Identify which cell holds the provided text, then report its [X, Y] central coordinate. 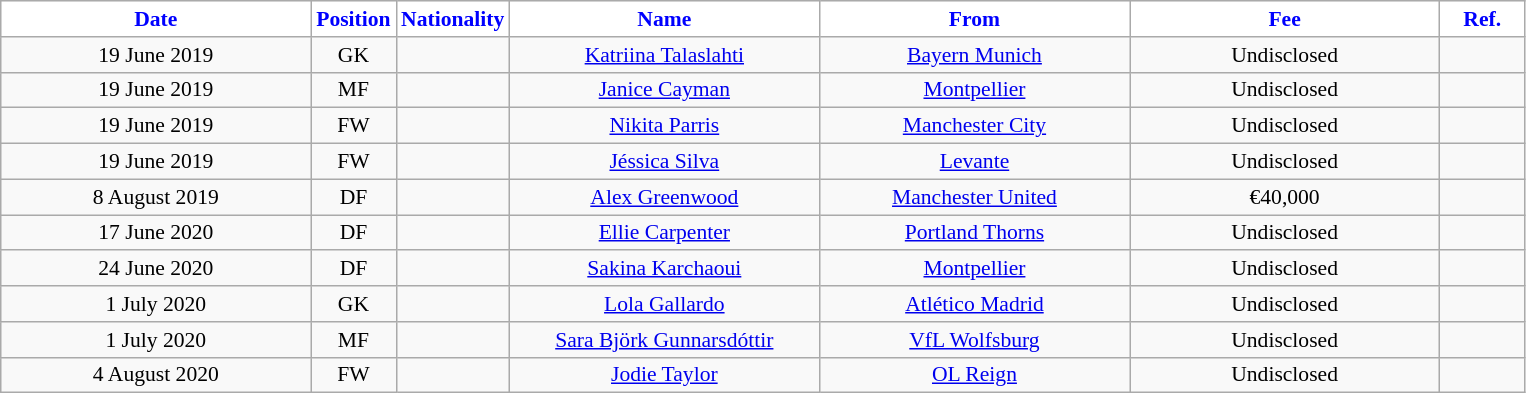
Janice Cayman [664, 90]
Position [354, 19]
4 August 2020 [156, 375]
Sakina Karchaoui [664, 269]
Manchester City [974, 126]
Name [664, 19]
Date [156, 19]
Bayern Munich [974, 55]
€40,000 [1285, 197]
17 June 2020 [156, 233]
Jéssica Silva [664, 162]
8 August 2019 [156, 197]
Ellie Carpenter [664, 233]
Sara Björk Gunnarsdóttir [664, 340]
Atlético Madrid [974, 304]
Levante [974, 162]
From [974, 19]
Katriina Talaslahti [664, 55]
Manchester United [974, 197]
OL Reign [974, 375]
Nationality [452, 19]
Nikita Parris [664, 126]
VfL Wolfsburg [974, 340]
Portland Thorns [974, 233]
Lola Gallardo [664, 304]
Ref. [1482, 19]
24 June 2020 [156, 269]
Jodie Taylor [664, 375]
Fee [1285, 19]
Alex Greenwood [664, 197]
